For the text-containing cell, return its midpoint in (X, Y) coordinate format. 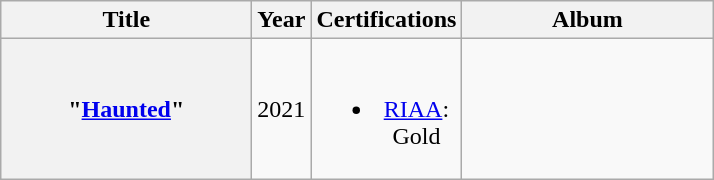
Album (588, 20)
2021 (282, 109)
RIAA: Gold (386, 109)
"Haunted" (126, 109)
Year (282, 20)
Title (126, 20)
Certifications (386, 20)
